From the cell containing the given text, extract its center point as (x, y) coordinate. 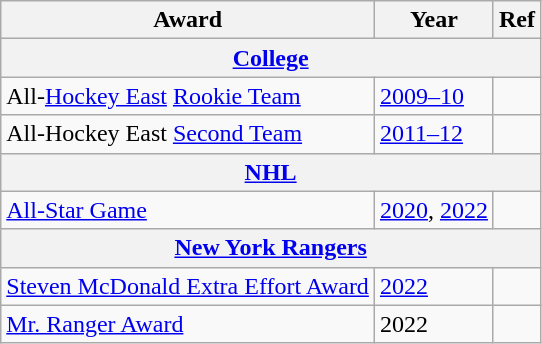
NHL (271, 172)
2011–12 (434, 134)
College (271, 58)
Year (434, 20)
2009–10 (434, 96)
New York Rangers (271, 248)
Mr. Ranger Award (188, 324)
Ref (516, 20)
Award (188, 20)
Steven McDonald Extra Effort Award (188, 286)
2020, 2022 (434, 210)
All-Hockey East Second Team (188, 134)
All-Hockey East Rookie Team (188, 96)
All-Star Game (188, 210)
